Locate the cell with the specified text and output its [X, Y] center coordinate. 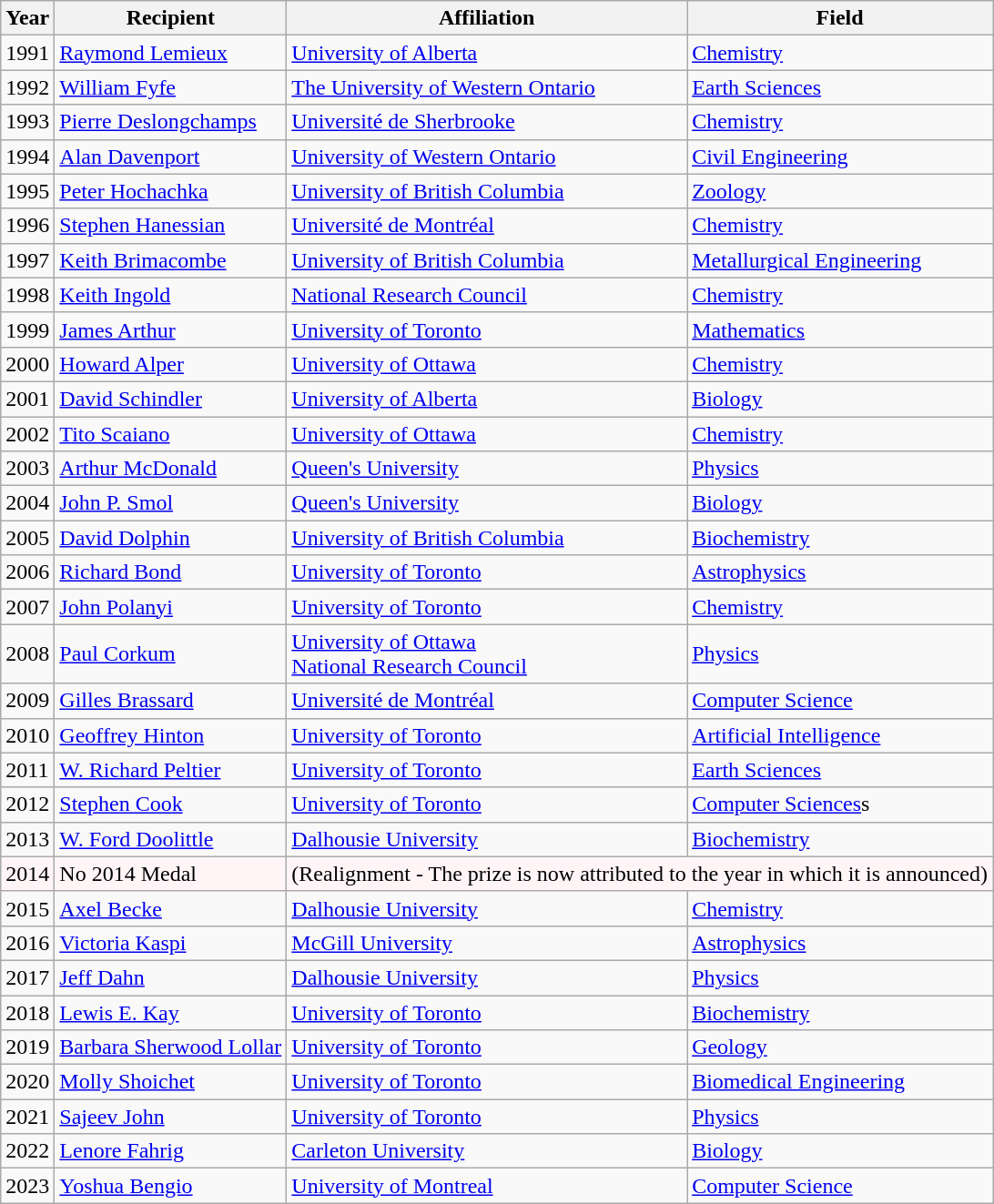
Richard Bond [171, 572]
(Realignment - The prize is now attributed to the year in which it is announced) [640, 874]
2020 [27, 1082]
Keith Ingold [171, 295]
Field [840, 18]
1994 [27, 157]
2016 [27, 943]
Year [27, 18]
John Polanyi [171, 607]
2005 [27, 538]
The University of Western Ontario [487, 87]
2004 [27, 503]
Axel Becke [171, 908]
Stephen Hanessian [171, 226]
2019 [27, 1047]
Peter Hochachka [171, 191]
2009 [27, 701]
2010 [27, 735]
National Research Council [487, 295]
Arthur McDonald [171, 469]
University of OttawaNational Research Council [487, 653]
1991 [27, 53]
Geoffrey Hinton [171, 735]
Paul Corkum [171, 653]
1999 [27, 329]
2002 [27, 434]
1996 [27, 226]
John P. Smol [171, 503]
Metallurgical Engineering [840, 260]
Zoology [840, 191]
2013 [27, 839]
1992 [27, 87]
2000 [27, 364]
Yoshua Bengio [171, 1186]
Geology [840, 1047]
Mathematics [840, 329]
Gilles Brassard [171, 701]
1995 [27, 191]
1997 [27, 260]
Molly Shoichet [171, 1082]
2014 [27, 874]
2007 [27, 607]
2003 [27, 469]
1998 [27, 295]
Université de Sherbrooke [487, 122]
Affiliation [487, 18]
James Arthur [171, 329]
Carleton University [487, 1151]
Recipient [171, 18]
Biomedical Engineering [840, 1082]
1993 [27, 122]
2022 [27, 1151]
2001 [27, 399]
Keith Brimacombe [171, 260]
Artificial Intelligence [840, 735]
McGill University [487, 943]
David Dolphin [171, 538]
2023 [27, 1186]
University of Western Ontario [487, 157]
Sajeev John [171, 1117]
2008 [27, 653]
Computer Sciencess [840, 804]
Stephen Cook [171, 804]
Lenore Fahrig [171, 1151]
Jeff Dahn [171, 977]
W. Richard Peltier [171, 770]
Howard Alper [171, 364]
2018 [27, 1013]
2012 [27, 804]
Alan Davenport [171, 157]
2021 [27, 1117]
Lewis E. Kay [171, 1013]
Civil Engineering [840, 157]
University of Montreal [487, 1186]
Pierre Deslongchamps [171, 122]
2006 [27, 572]
2017 [27, 977]
Victoria Kaspi [171, 943]
David Schindler [171, 399]
Tito Scaiano [171, 434]
No 2014 Medal [171, 874]
2015 [27, 908]
William Fyfe [171, 87]
W. Ford Doolittle [171, 839]
2011 [27, 770]
Raymond Lemieux [171, 53]
Barbara Sherwood Lollar [171, 1047]
